For the text-containing cell, return its midpoint in [x, y] coordinate format. 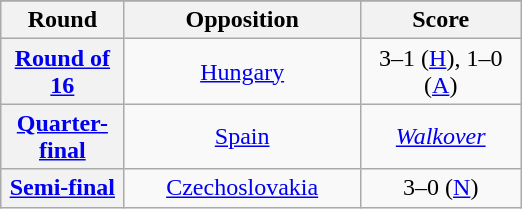
Czechoslovakia [242, 188]
Hungary [242, 72]
Round of 16 [63, 72]
3–1 (H), 1–0 (A) [440, 72]
Semi-final [63, 188]
Quarter-final [63, 136]
Spain [242, 136]
Round [63, 20]
Opposition [242, 20]
Walkover [440, 136]
3–0 (N) [440, 188]
Score [440, 20]
